Extract the (X, Y) coordinate from the center of the cell holding the provided text.  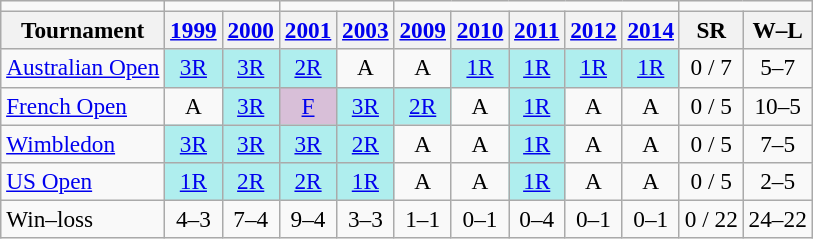
2–5 (778, 181)
2014 (650, 30)
1999 (194, 30)
2001 (308, 30)
2009 (422, 30)
Australian Open (83, 68)
F (308, 106)
Win–loss (83, 219)
4–3 (194, 219)
Tournament (83, 30)
0 / 7 (711, 68)
1–1 (422, 219)
French Open (83, 106)
2012 (594, 30)
10–5 (778, 106)
7–4 (250, 219)
5–7 (778, 68)
US Open (83, 181)
9–4 (308, 219)
W–L (778, 30)
2000 (250, 30)
7–5 (778, 143)
0 / 22 (711, 219)
SR (711, 30)
3–3 (366, 219)
24–22 (778, 219)
Wimbledon (83, 143)
2011 (537, 30)
2010 (480, 30)
0–4 (537, 219)
2003 (366, 30)
